Detect which cell encompasses the target text, then output its [X, Y] center coordinate. 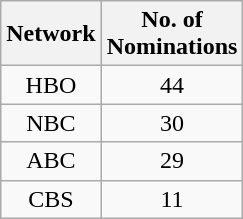
ABC [51, 161]
CBS [51, 199]
NBC [51, 123]
30 [172, 123]
11 [172, 199]
HBO [51, 85]
No. ofNominations [172, 34]
44 [172, 85]
29 [172, 161]
Network [51, 34]
